For the text-containing cell, return its midpoint in (x, y) coordinate format. 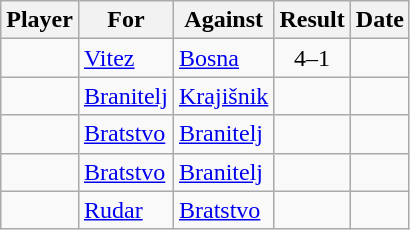
Against (223, 20)
Result (312, 20)
Date (380, 20)
4–1 (312, 58)
Bosna (223, 58)
For (126, 20)
Rudar (126, 210)
Vitez (126, 58)
Krajišnik (223, 96)
Player (40, 20)
